Extract the (X, Y) coordinate from the center of the cell holding the provided text.  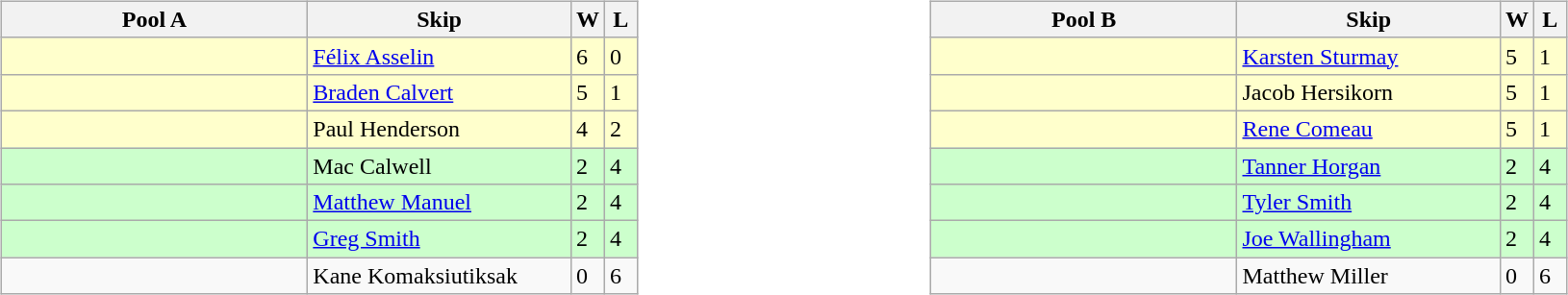
Braden Calvert (440, 92)
Matthew Manuel (440, 203)
Kane Komaksiutiksak (440, 276)
Pool B (1083, 19)
Greg Smith (440, 239)
Mac Calwell (440, 166)
Tyler Smith (1369, 203)
Matthew Miller (1369, 276)
Rene Comeau (1369, 129)
Joe Wallingham (1369, 239)
Jacob Hersikorn (1369, 92)
Tanner Horgan (1369, 166)
Pool A (154, 19)
Karsten Sturmay (1369, 56)
Paul Henderson (440, 129)
Félix Asselin (440, 56)
